Pinpoint the cell where the given text exists, returning its [X, Y] midpoint coordinate. 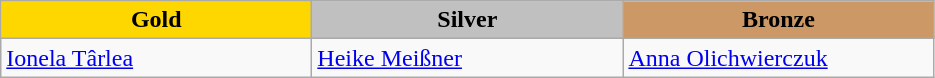
Silver [468, 20]
Gold [156, 20]
Ionela Târlea [156, 58]
Bronze [778, 20]
Heike Meißner [468, 58]
Anna Olichwierczuk [778, 58]
